Extract the [x, y] coordinate from the center of the cell holding the provided text.  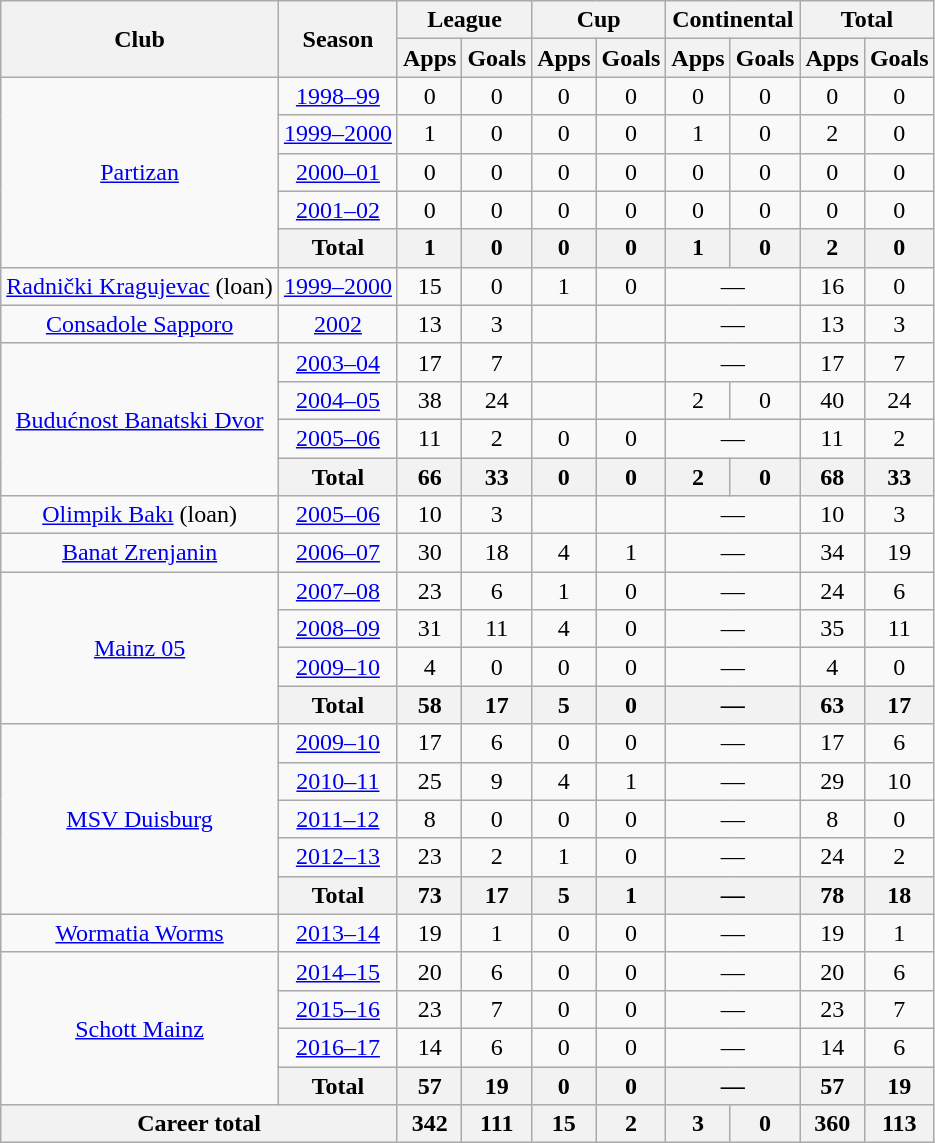
2011–12 [338, 819]
2008–09 [338, 629]
League [464, 20]
66 [429, 477]
2002 [338, 324]
Club [140, 39]
Career total [200, 1124]
2001–02 [338, 210]
Banat Zrenjanin [140, 553]
2012–13 [338, 857]
29 [832, 781]
35 [832, 629]
Budućnost Banatski Dvor [140, 419]
2000–01 [338, 172]
Olimpik Bakı (loan) [140, 515]
Consadole Sapporo [140, 324]
360 [832, 1124]
342 [429, 1124]
34 [832, 553]
2014–15 [338, 971]
16 [832, 286]
Partizan [140, 172]
Schott Mainz [140, 1028]
31 [429, 629]
Mainz 05 [140, 648]
9 [497, 781]
111 [497, 1124]
Radnički Kragujevac (loan) [140, 286]
2004–05 [338, 400]
63 [832, 705]
2016–17 [338, 1047]
68 [832, 477]
Cup [599, 20]
Continental [733, 20]
40 [832, 400]
MSV Duisburg [140, 819]
1998–99 [338, 96]
38 [429, 400]
Season [338, 39]
2015–16 [338, 1009]
58 [429, 705]
73 [429, 895]
2010–11 [338, 781]
2003–04 [338, 362]
30 [429, 553]
113 [899, 1124]
78 [832, 895]
Wormatia Worms [140, 933]
2007–08 [338, 591]
25 [429, 781]
2006–07 [338, 553]
2013–14 [338, 933]
